Locate the cell with the specified text and output its [x, y] center coordinate. 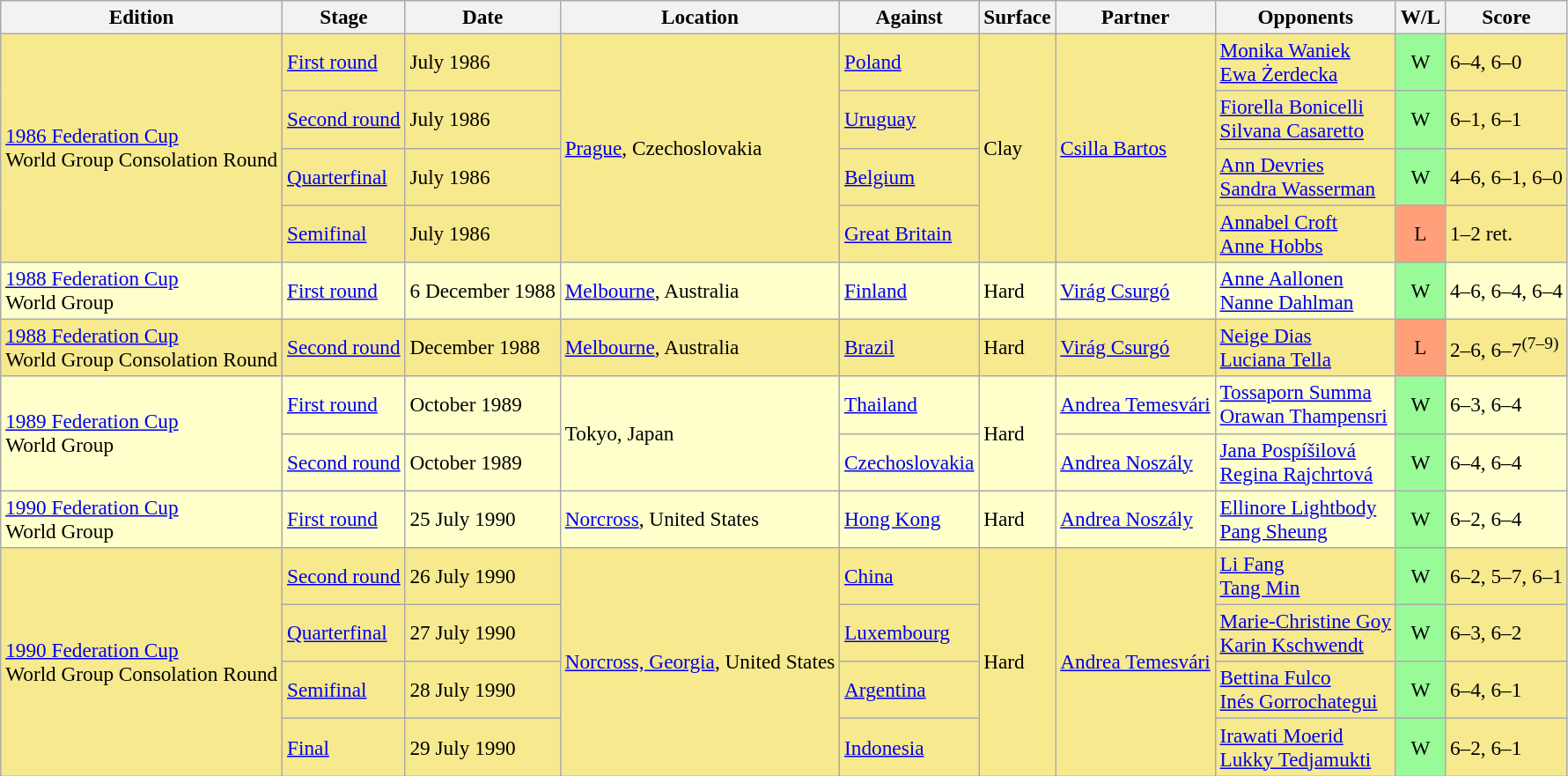
Score [1507, 17]
Bettina Fulco Inés Gorrochategui [1305, 691]
Annabel Croft Anne Hobbs [1305, 233]
28 July 1990 [482, 691]
Date [482, 17]
Fiorella Bonicelli Silvana Casaretto [1305, 120]
1989 Federation Cup World Group [142, 433]
6–2, 6–1 [1507, 747]
Marie-Christine Goy Karin Kschwendt [1305, 632]
4–6, 6–1, 6–0 [1507, 176]
6–4, 6–0 [1507, 62]
Indonesia [909, 747]
Brazil [909, 347]
6–1, 6–1 [1507, 120]
Edition [142, 17]
Li Fang Tang Min [1305, 576]
27 July 1990 [482, 632]
29 July 1990 [482, 747]
Argentina [909, 691]
1986 Federation Cup World Group Consolation Round [142, 148]
Thailand [909, 405]
Tokyo, Japan [699, 433]
6–3, 6–4 [1507, 405]
1988 Federation Cup World Group Consolation Round [142, 347]
Neige Dias Luciana Tella [1305, 347]
Against [909, 17]
Csilla Bartos [1136, 148]
6 December 1988 [482, 291]
Stage [343, 17]
26 July 1990 [482, 576]
China [909, 576]
Norcross, United States [699, 518]
Clay [1018, 148]
6–4, 6–4 [1507, 462]
Monika Waniek Ewa Żerdecka [1305, 62]
Opponents [1305, 17]
Surface [1018, 17]
1990 Federation Cup World Group [142, 518]
Ann Devries Sandra Wasserman [1305, 176]
Anne Aallonen Nanne Dahlman [1305, 291]
4–6, 6–4, 6–4 [1507, 291]
2–6, 6–7(7–9) [1507, 347]
Hong Kong [909, 518]
25 July 1990 [482, 518]
Finland [909, 291]
Belgium [909, 176]
Ellinore Lightbody Pang Sheung [1305, 518]
Tossaporn Summa Orawan Thampensri [1305, 405]
6–3, 6–2 [1507, 632]
Jana Pospíšilová Regina Rajchrtová [1305, 462]
Norcross, Georgia, United States [699, 661]
6–4, 6–1 [1507, 691]
Irawati Moerid Lukky Tedjamukti [1305, 747]
Prague, Czechoslovakia [699, 148]
Location [699, 17]
Poland [909, 62]
December 1988 [482, 347]
1990 Federation Cup World Group Consolation Round [142, 661]
Great Britain [909, 233]
Final [343, 747]
6–2, 5–7, 6–1 [1507, 576]
Partner [1136, 17]
Czechoslovakia [909, 462]
6–2, 6–4 [1507, 518]
W/L [1420, 17]
1988 Federation Cup World Group [142, 291]
Uruguay [909, 120]
Luxembourg [909, 632]
1–2 ret. [1507, 233]
